Locate the cell with the specified text and output its [x, y] center coordinate. 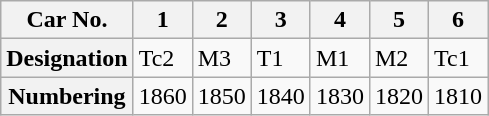
2 [222, 20]
M1 [340, 58]
1 [162, 20]
1820 [398, 96]
Tc1 [458, 58]
T1 [280, 58]
3 [280, 20]
1850 [222, 96]
Car No. [67, 20]
1860 [162, 96]
1810 [458, 96]
M2 [398, 58]
Designation [67, 58]
4 [340, 20]
M3 [222, 58]
Numbering [67, 96]
6 [458, 20]
1840 [280, 96]
Tc2 [162, 58]
5 [398, 20]
1830 [340, 96]
